From the cell containing the given text, extract its center point as (x, y) coordinate. 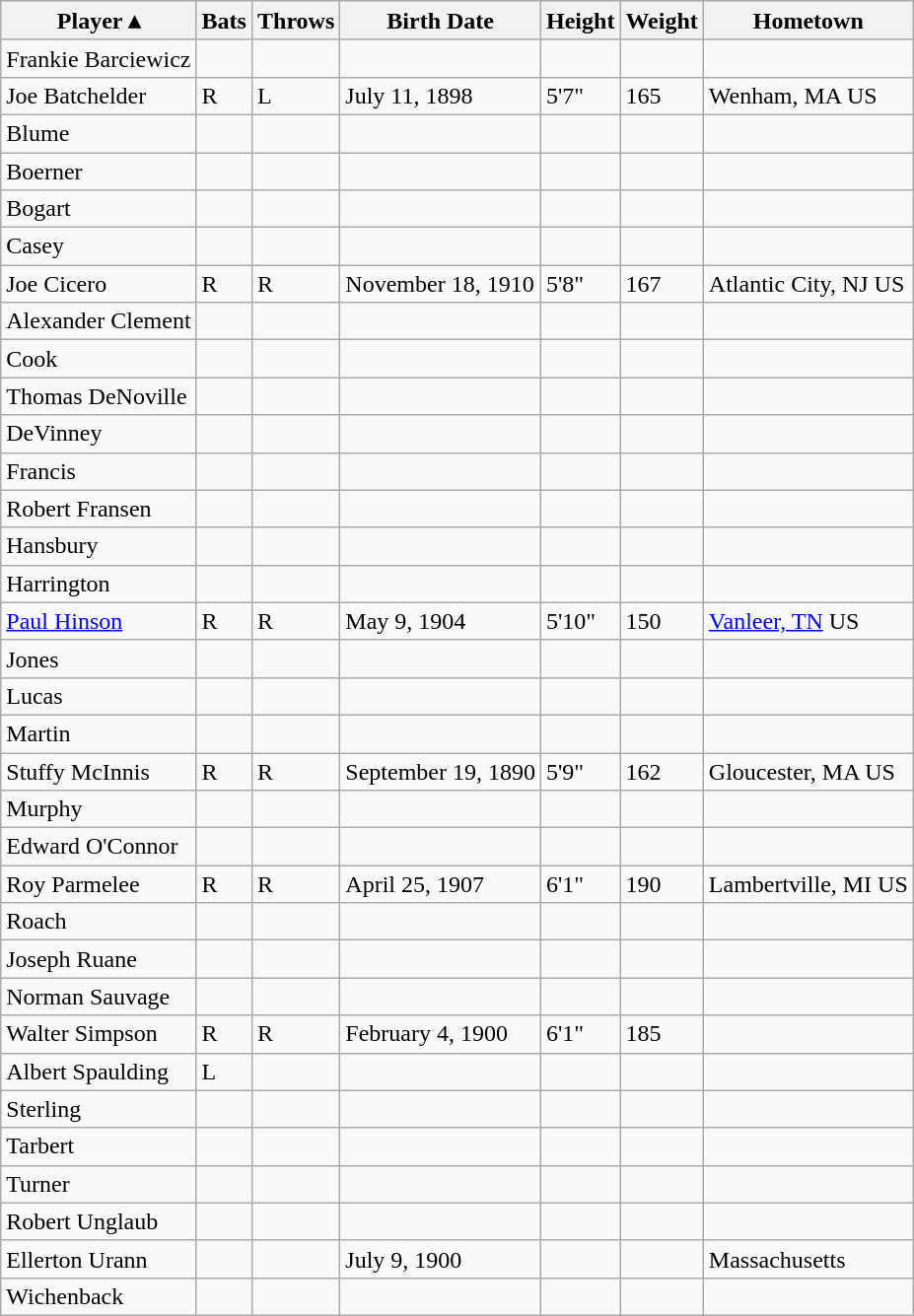
Joseph Ruane (99, 959)
5'10" (581, 621)
Bogart (99, 209)
November 18, 1910 (441, 284)
July 9, 1900 (441, 1259)
Hometown (809, 21)
Bats (224, 21)
Birth Date (441, 21)
Wichenback (99, 1296)
Walter Simpson (99, 1034)
Alexander Clement (99, 321)
Edward O'Connor (99, 847)
Paul Hinson (99, 621)
Wenham, MA US (809, 96)
Turner (99, 1184)
Joe Batchelder (99, 96)
190 (662, 884)
162 (662, 772)
5'8" (581, 284)
Boerner (99, 171)
Roach (99, 922)
February 4, 1900 (441, 1034)
150 (662, 621)
April 25, 1907 (441, 884)
Lambertville, MI US (809, 884)
Jones (99, 658)
Stuffy McInnis (99, 772)
Massachusetts (809, 1259)
165 (662, 96)
167 (662, 284)
Murphy (99, 809)
Blume (99, 133)
Francis (99, 471)
Cook (99, 359)
Atlantic City, NJ US (809, 284)
Thomas DeNoville (99, 396)
July 11, 1898 (441, 96)
Lucas (99, 696)
Frankie Barciewicz (99, 58)
Casey (99, 246)
Roy Parmelee (99, 884)
Player ▴ (99, 21)
Robert Fransen (99, 509)
DeVinney (99, 434)
Height (581, 21)
Martin (99, 733)
Joe Cicero (99, 284)
Robert Unglaub (99, 1221)
May 9, 1904 (441, 621)
5'7" (581, 96)
Sterling (99, 1109)
Hansbury (99, 546)
Throws (296, 21)
5'9" (581, 772)
Harrington (99, 584)
Ellerton Urann (99, 1259)
Vanleer, TN US (809, 621)
Gloucester, MA US (809, 772)
September 19, 1890 (441, 772)
185 (662, 1034)
Weight (662, 21)
Albert Spaulding (99, 1072)
Tarbert (99, 1146)
Norman Sauvage (99, 997)
